Extract the [X, Y] coordinate from the center of the cell holding the provided text.  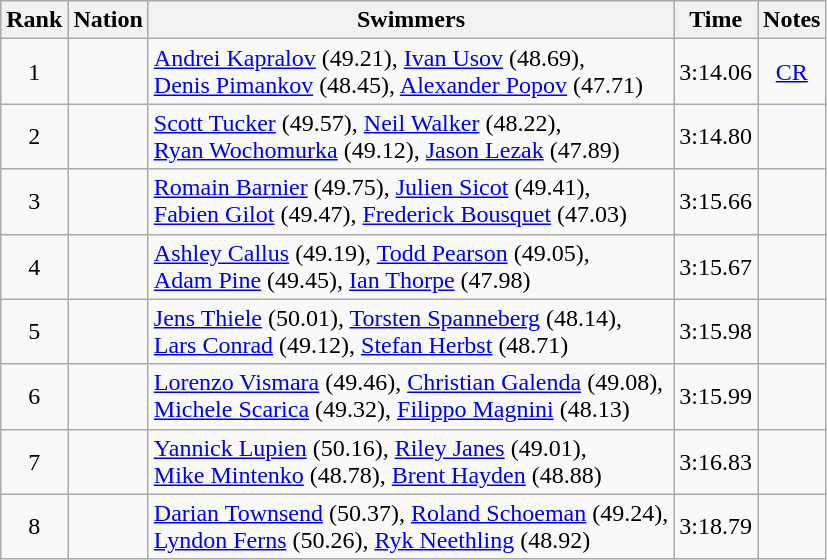
Lorenzo Vismara (49.46), Christian Galenda (49.08), Michele Scarica (49.32), Filippo Magnini (48.13) [411, 396]
3:14.06 [716, 72]
3:16.83 [716, 462]
Swimmers [411, 20]
2 [34, 136]
7 [34, 462]
Andrei Kapralov (49.21), Ivan Usov (48.69), Denis Pimankov (48.45), Alexander Popov (47.71) [411, 72]
4 [34, 266]
Yannick Lupien (50.16), Riley Janes (49.01), Mike Mintenko (48.78), Brent Hayden (48.88) [411, 462]
Romain Barnier (49.75), Julien Sicot (49.41), Fabien Gilot (49.47), Frederick Bousquet (47.03) [411, 202]
CR [792, 72]
Jens Thiele (50.01), Torsten Spanneberg (48.14), Lars Conrad (49.12), Stefan Herbst (48.71) [411, 332]
6 [34, 396]
3:15.98 [716, 332]
Scott Tucker (49.57), Neil Walker (48.22), Ryan Wochomurka (49.12), Jason Lezak (47.89) [411, 136]
Darian Townsend (50.37), Roland Schoeman (49.24), Lyndon Ferns (50.26), Ryk Neethling (48.92) [411, 526]
Ashley Callus (49.19), Todd Pearson (49.05), Adam Pine (49.45), Ian Thorpe (47.98) [411, 266]
Rank [34, 20]
3 [34, 202]
Notes [792, 20]
3:14.80 [716, 136]
5 [34, 332]
3:15.66 [716, 202]
3:15.67 [716, 266]
Nation [108, 20]
1 [34, 72]
3:15.99 [716, 396]
8 [34, 526]
3:18.79 [716, 526]
Time [716, 20]
